Return the [x, y] coordinate for the center point of the cell that contains the specified text.  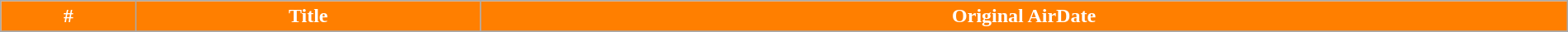
Original AirDate [1024, 16]
Title [308, 16]
# [69, 16]
